Return (x, y) of the center of cell containing provided text 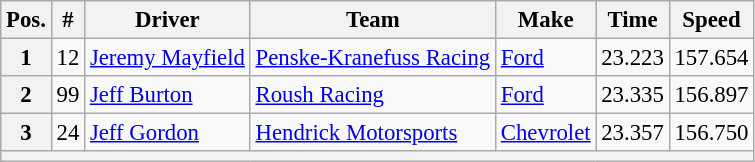
Driver (168, 20)
1 (26, 58)
Pos. (26, 20)
99 (68, 95)
Make (545, 20)
Jeremy Mayfield (168, 58)
Speed (712, 20)
Jeff Burton (168, 95)
# (68, 20)
Jeff Gordon (168, 133)
23.357 (632, 133)
Chevrolet (545, 133)
12 (68, 58)
157.654 (712, 58)
2 (26, 95)
23.223 (632, 58)
24 (68, 133)
Penske-Kranefuss Racing (372, 58)
Time (632, 20)
156.897 (712, 95)
Team (372, 20)
Hendrick Motorsports (372, 133)
3 (26, 133)
156.750 (712, 133)
Roush Racing (372, 95)
23.335 (632, 95)
